Scan for the cell matching the given text and deliver its (X, Y) coordinate at center. 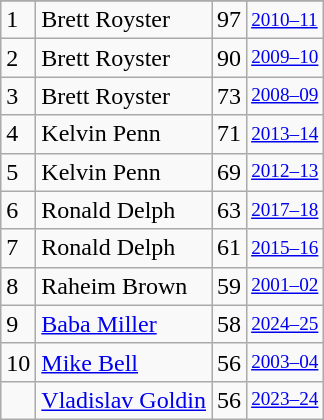
5 (18, 172)
2008–09 (285, 96)
10 (18, 362)
2017–18 (285, 210)
58 (230, 324)
Mike Bell (124, 362)
Baba Miller (124, 324)
59 (230, 286)
2012–13 (285, 172)
9 (18, 324)
2009–10 (285, 58)
69 (230, 172)
Vladislav Goldin (124, 400)
90 (230, 58)
63 (230, 210)
4 (18, 134)
2 (18, 58)
2013–14 (285, 134)
2010–11 (285, 20)
6 (18, 210)
3 (18, 96)
61 (230, 248)
2001–02 (285, 286)
71 (230, 134)
1 (18, 20)
97 (230, 20)
2003–04 (285, 362)
8 (18, 286)
2024–25 (285, 324)
7 (18, 248)
2015–16 (285, 248)
2023–24 (285, 400)
Raheim Brown (124, 286)
73 (230, 96)
